For the text-containing cell, return its midpoint in [X, Y] coordinate format. 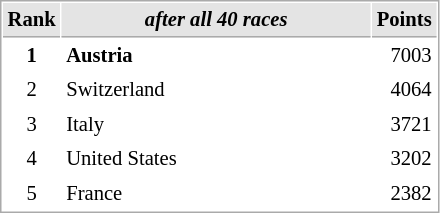
4064 [404, 90]
7003 [404, 56]
Italy [216, 124]
Rank [32, 20]
3 [32, 124]
2382 [404, 194]
France [216, 194]
4 [32, 158]
Switzerland [216, 90]
1 [32, 56]
United States [216, 158]
2 [32, 90]
Points [404, 20]
after all 40 races [216, 20]
3202 [404, 158]
Austria [216, 56]
5 [32, 194]
3721 [404, 124]
